Return (X, Y) of the center of cell containing provided text 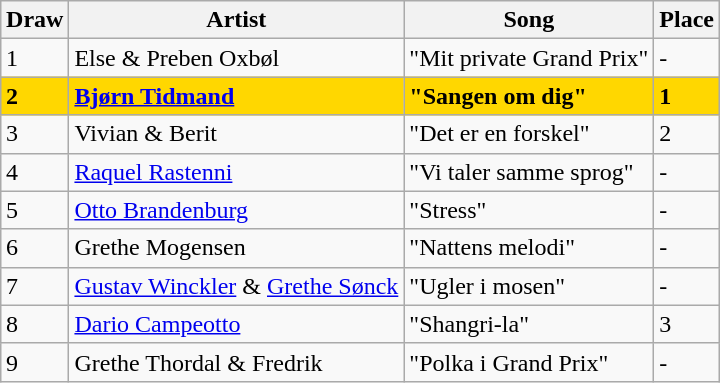
8 (35, 324)
9 (35, 362)
Grethe Mogensen (236, 248)
Vivian & Berit (236, 134)
7 (35, 286)
"Sangen om dig" (529, 96)
"Stress" (529, 210)
Song (529, 20)
Else & Preben Oxbøl (236, 58)
Draw (35, 20)
4 (35, 172)
"Vi taler samme sprog" (529, 172)
"Det er en forskel" (529, 134)
Dario Campeotto (236, 324)
Otto Brandenburg (236, 210)
"Nattens melodi" (529, 248)
Artist (236, 20)
"Polka i Grand Prix" (529, 362)
Raquel Rastenni (236, 172)
Grethe Thordal & Fredrik (236, 362)
5 (35, 210)
"Shangri-la" (529, 324)
"Ugler i mosen" (529, 286)
Bjørn Tidmand (236, 96)
"Mit private Grand Prix" (529, 58)
Gustav Winckler & Grethe Sønck (236, 286)
Place (687, 20)
6 (35, 248)
